Determine the (x, y) coordinate at the center of the cell enclosing the given text.  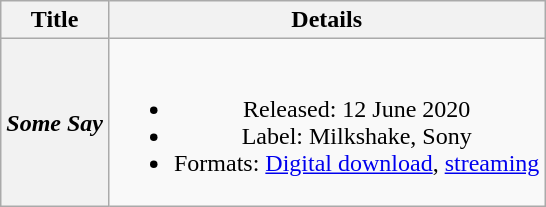
Details (326, 20)
Title (55, 20)
Released: 12 June 2020Label: Milkshake, SonyFormats: Digital download, streaming (326, 122)
Some Say (55, 122)
